Determine the [X, Y] coordinate at the center of the cell enclosing the given text.  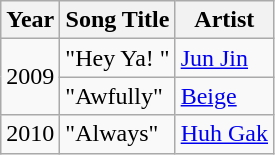
Jun Jin [224, 58]
Artist [224, 20]
Year [30, 20]
Song Title [118, 20]
2009 [30, 77]
Huh Gak [224, 134]
"Hey Ya! " [118, 58]
Beige [224, 96]
2010 [30, 134]
"Awfully" [118, 96]
"Always" [118, 134]
